Find where the given text appears and provide that cell's center as [x, y] coordinate. 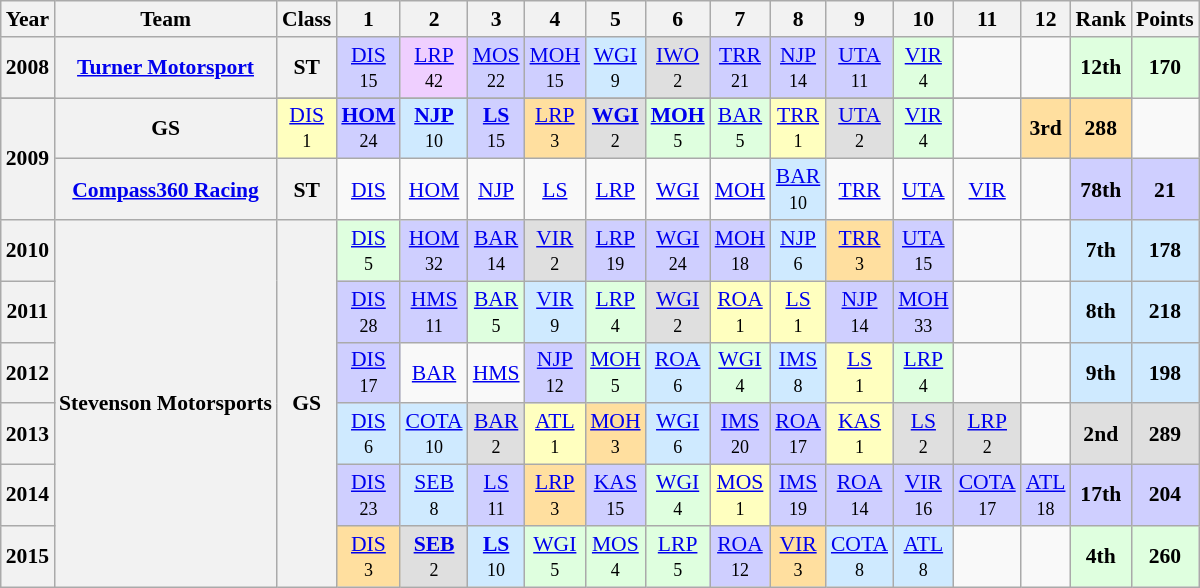
MOS 4 [616, 556]
MOH3 [616, 434]
2015 [28, 556]
Class [306, 19]
LRP [616, 190]
218 [1165, 312]
LRP5 [678, 556]
COTA10 [434, 434]
ROA1 [740, 312]
HMS11 [434, 312]
2011 [28, 312]
2008 [28, 68]
DIS23 [368, 496]
9 [860, 19]
KAS15 [616, 496]
VIR3 [798, 556]
Year [28, 19]
Rank [1100, 19]
ATL1 [556, 434]
2013 [28, 434]
COTA17 [988, 496]
VIR [988, 190]
KAS1 [860, 434]
IMS20 [740, 434]
5 [616, 19]
MOS 22 [496, 68]
HOM [434, 190]
COTA8 [860, 556]
LRP42 [434, 68]
DIS6 [368, 434]
Team [166, 19]
198 [1165, 372]
DIS [368, 190]
DIS 5 [368, 250]
VIR16 [924, 496]
TRR1 [798, 128]
7 [740, 19]
VIR9 [556, 312]
170 [1165, 68]
VIR2 [556, 250]
HOM32 [434, 250]
3rd [1046, 128]
Stevenson Motorsports [166, 404]
UTA2 [860, 128]
NJP [496, 190]
DIS 15 [368, 68]
2012 [28, 372]
11 [988, 19]
SEB2 [434, 556]
UTA15 [924, 250]
NJP6 [798, 250]
LRP2 [988, 434]
288 [1100, 128]
LS10 [496, 556]
NJP10 [434, 128]
178 [1165, 250]
TRR21 [740, 68]
BAR10 [798, 190]
HMS [496, 372]
10 [924, 19]
12th [1100, 68]
ROA12 [740, 556]
6 [678, 19]
MOH18 [740, 250]
2 [434, 19]
SEB8 [434, 496]
LS15 [496, 128]
IMS8 [798, 372]
WGI [678, 190]
7th [1100, 250]
3 [496, 19]
Turner Motorsport [166, 68]
WGI6 [678, 434]
IMS19 [798, 496]
9th [1100, 372]
289 [1165, 434]
DIS3 [368, 556]
ROA14 [860, 496]
UTA [924, 190]
2009 [28, 159]
4 [556, 19]
78th [1100, 190]
UTA11 [860, 68]
2014 [28, 496]
LS2 [924, 434]
Compass360 Racing [166, 190]
17th [1100, 496]
HOM24 [368, 128]
DIS1 [306, 128]
MOS1 [740, 496]
ATL8 [924, 556]
ROA17 [798, 434]
8th [1100, 312]
21 [1165, 190]
Points [1165, 19]
IWO2 [678, 68]
ROA6 [678, 372]
MOH15 [556, 68]
ATL18 [1046, 496]
DIS28 [368, 312]
TRR [860, 190]
4th [1100, 556]
204 [1165, 496]
MOH [740, 190]
260 [1165, 556]
TRR3 [860, 250]
BAR2 [496, 434]
DIS17 [368, 372]
2010 [28, 250]
2nd [1100, 434]
8 [798, 19]
MOH 33 [924, 312]
NJP12 [556, 372]
WGI24 [678, 250]
BAR14 [496, 250]
1 [368, 19]
LRP19 [616, 250]
LS11 [496, 496]
LS [556, 190]
12 [1046, 19]
BAR [434, 372]
WGI9 [616, 68]
WGI5 [556, 556]
